Determine the (X, Y) coordinate at the center of the cell enclosing the given text.  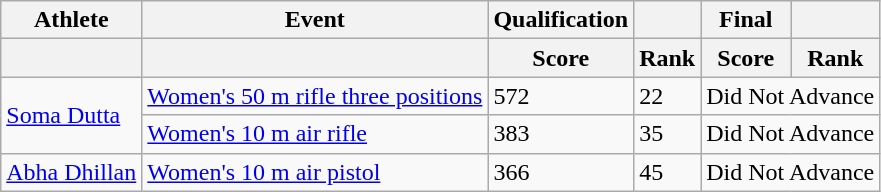
366 (561, 172)
Final (746, 20)
383 (561, 134)
Women's 10 m air rifle (315, 134)
Women's 10 m air pistol (315, 172)
35 (668, 134)
22 (668, 96)
45 (668, 172)
Athlete (72, 20)
Event (315, 20)
Women's 50 m rifle three positions (315, 96)
Qualification (561, 20)
Abha Dhillan (72, 172)
572 (561, 96)
Soma Dutta (72, 115)
